Output the [X, Y] coordinate of the center of the cell containing the given text.  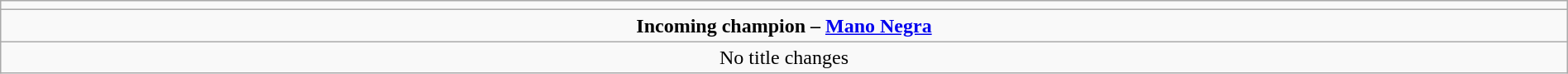
No title changes [784, 57]
Incoming champion – Mano Negra [784, 26]
